Search for the cell housing the specified text and yield its [X, Y] center coordinate. 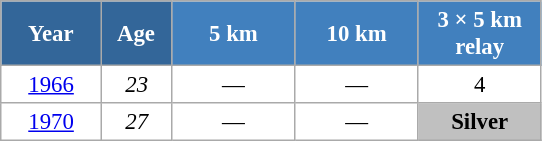
3 × 5 km relay [480, 34]
4 [480, 85]
Silver [480, 122]
5 km [234, 34]
27 [136, 122]
1966 [52, 85]
1970 [52, 122]
10 km [356, 34]
Age [136, 34]
23 [136, 85]
Year [52, 34]
